Pinpoint the cell where the given text exists, returning its (x, y) midpoint coordinate. 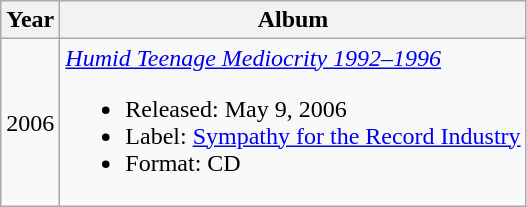
Year (30, 20)
Album (293, 20)
Humid Teenage Mediocrity 1992–1996Released: May 9, 2006Label: Sympathy for the Record IndustryFormat: CD (293, 122)
2006 (30, 122)
